Return the (X, Y) coordinate for the center point of the cell that contains the specified text.  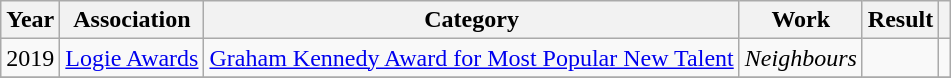
Association (132, 20)
Year (30, 20)
Result (900, 20)
Logie Awards (132, 58)
Graham Kennedy Award for Most Popular New Talent (472, 58)
Category (472, 20)
2019 (30, 58)
Work (800, 20)
Neighbours (800, 58)
